Return (x, y) of the center of cell containing provided text 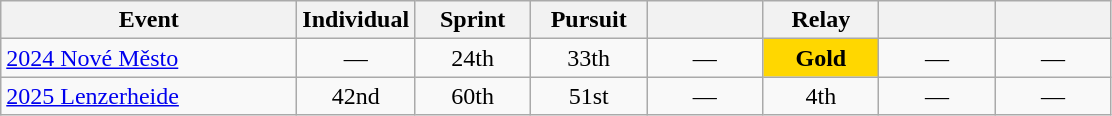
Event (149, 20)
Pursuit (589, 20)
Sprint (473, 20)
42nd (356, 96)
2025 Lenzerheide (149, 96)
60th (473, 96)
24th (473, 58)
51st (589, 96)
33th (589, 58)
Gold (821, 58)
Relay (821, 20)
4th (821, 96)
Individual (356, 20)
2024 Nové Město (149, 58)
